Output the (x, y) coordinate of the center of the cell containing the given text.  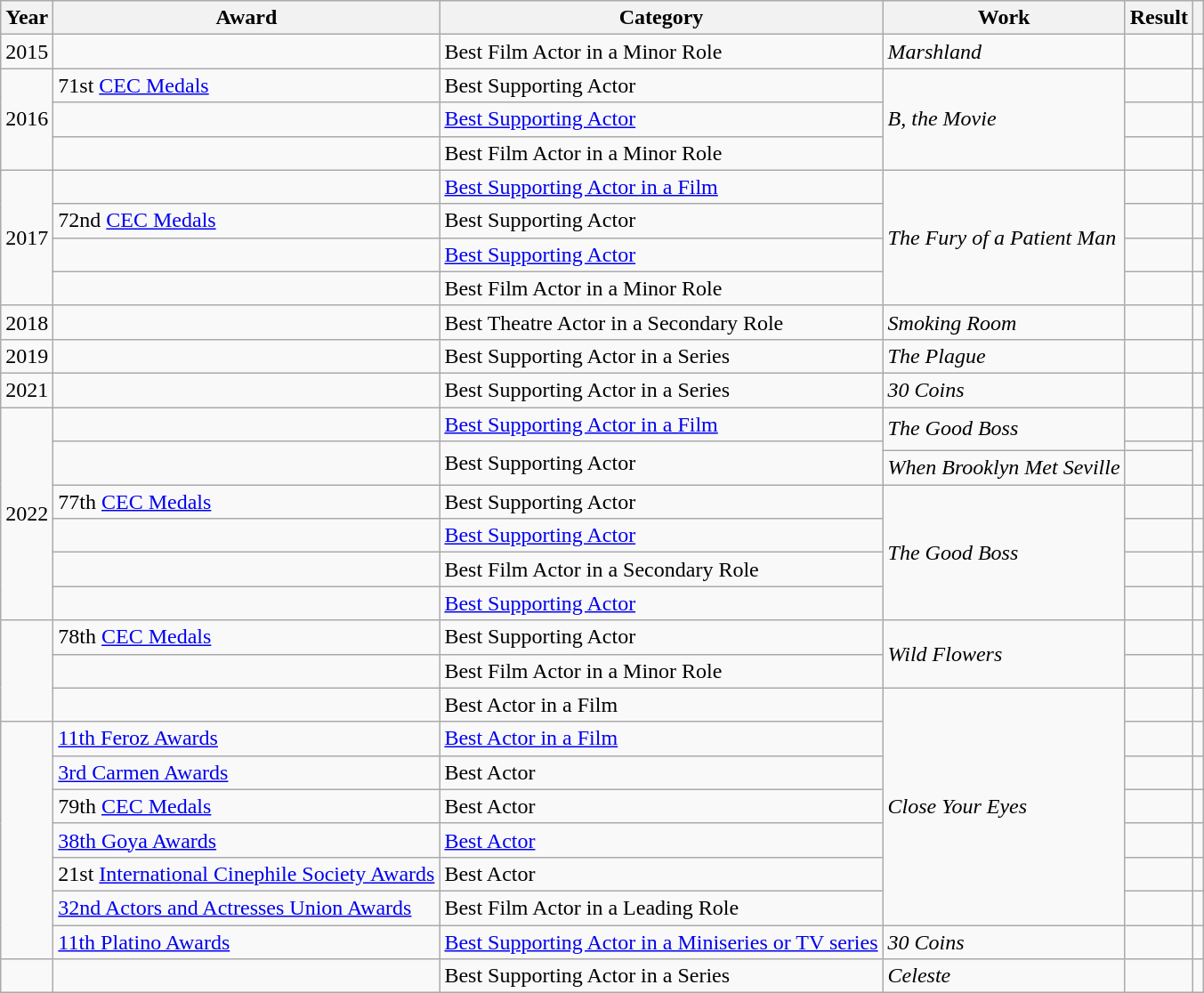
Award (246, 18)
32nd Actors and Actresses Union Awards (246, 908)
Year (27, 18)
2022 (27, 514)
Best Supporting Actor in a Miniseries or TV series (661, 942)
Best Film Actor in a Secondary Role (661, 569)
Work (1004, 18)
2015 (27, 52)
Close Your Eyes (1004, 806)
77th CEC Medals (246, 502)
2019 (27, 356)
2017 (27, 238)
Wild Flowers (1004, 654)
38th Goya Awards (246, 840)
78th CEC Medals (246, 637)
The Fury of a Patient Man (1004, 238)
72nd CEC Medals (246, 221)
79th CEC Medals (246, 806)
When Brooklyn Met Seville (1004, 468)
2016 (27, 119)
Marshland (1004, 52)
2018 (27, 322)
Best Theatre Actor in a Secondary Role (661, 322)
B, the Movie (1004, 119)
21st International Cinephile Society Awards (246, 874)
Smoking Room (1004, 322)
3rd Carmen Awards (246, 772)
2021 (27, 390)
Category (661, 18)
11th Platino Awards (246, 942)
Best Film Actor in a Leading Role (661, 908)
11th Feroz Awards (246, 739)
Celeste (1004, 976)
The Plague (1004, 356)
71st CEC Medals (246, 85)
Result (1159, 18)
